Determine the [x, y] coordinate at the center of the cell enclosing the given text.  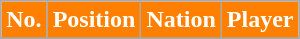
Position [94, 20]
Nation [181, 20]
Player [260, 20]
No. [24, 20]
